Search for the cell housing the specified text and yield its (X, Y) center coordinate. 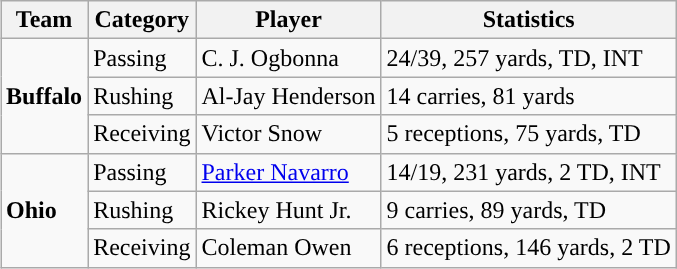
Rickey Hunt Jr. (288, 210)
5 receptions, 75 yards, TD (528, 134)
Buffalo (44, 96)
14/19, 231 yards, 2 TD, INT (528, 172)
14 carries, 81 yards (528, 96)
Parker Navarro (288, 172)
Al-Jay Henderson (288, 96)
Victor Snow (288, 134)
6 receptions, 146 yards, 2 TD (528, 248)
Ohio (44, 210)
Category (142, 20)
Coleman Owen (288, 248)
Statistics (528, 20)
C. J. Ogbonna (288, 58)
9 carries, 89 yards, TD (528, 210)
24/39, 257 yards, TD, INT (528, 58)
Team (44, 20)
Player (288, 20)
